Locate the cell with the specified text and output its [x, y] center coordinate. 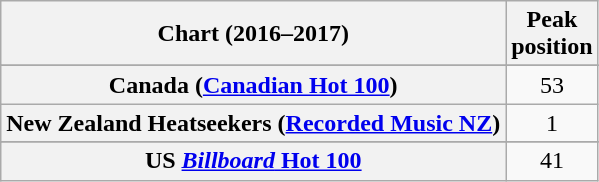
53 [552, 85]
Chart (2016–2017) [254, 34]
1 [552, 123]
Peakposition [552, 34]
41 [552, 161]
US Billboard Hot 100 [254, 161]
New Zealand Heatseekers (Recorded Music NZ) [254, 123]
Canada (Canadian Hot 100) [254, 85]
